Determine the [X, Y] coordinate at the center of the cell enclosing the given text.  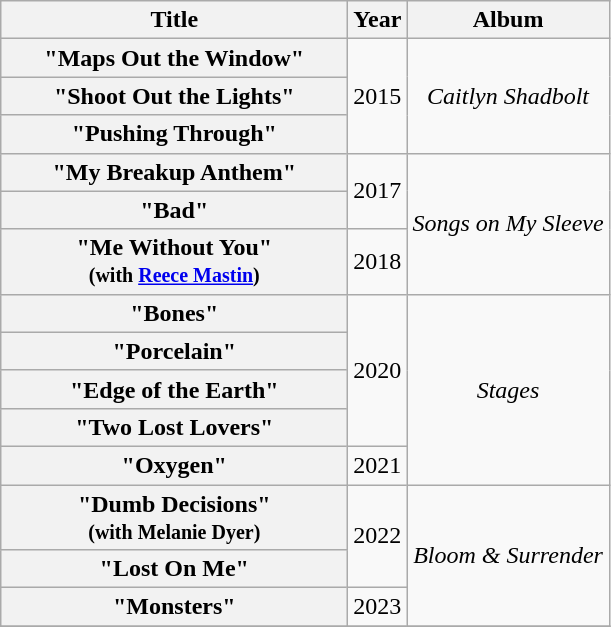
Bloom & Surrender [508, 554]
"Lost On Me" [174, 569]
2015 [378, 96]
"Monsters" [174, 607]
2023 [378, 607]
2020 [378, 370]
Caitlyn Shadbolt [508, 96]
"Pushing Through" [174, 134]
Year [378, 20]
"My Breakup Anthem" [174, 172]
2022 [378, 536]
"Two Lost Lovers" [174, 427]
Title [174, 20]
"Me Without You"(with Reece Mastin) [174, 262]
2018 [378, 262]
"Bones" [174, 313]
2021 [378, 465]
"Porcelain" [174, 351]
Songs on My Sleeve [508, 224]
"Dumb Decisions"(with Melanie Dyer) [174, 516]
"Maps Out the Window" [174, 58]
"Bad" [174, 210]
"Shoot Out the Lights" [174, 96]
"Oxygen" [174, 465]
"Edge of the Earth" [174, 389]
2017 [378, 191]
Stages [508, 389]
Album [508, 20]
